Detect which cell encompasses the target text, then output its (X, Y) center coordinate. 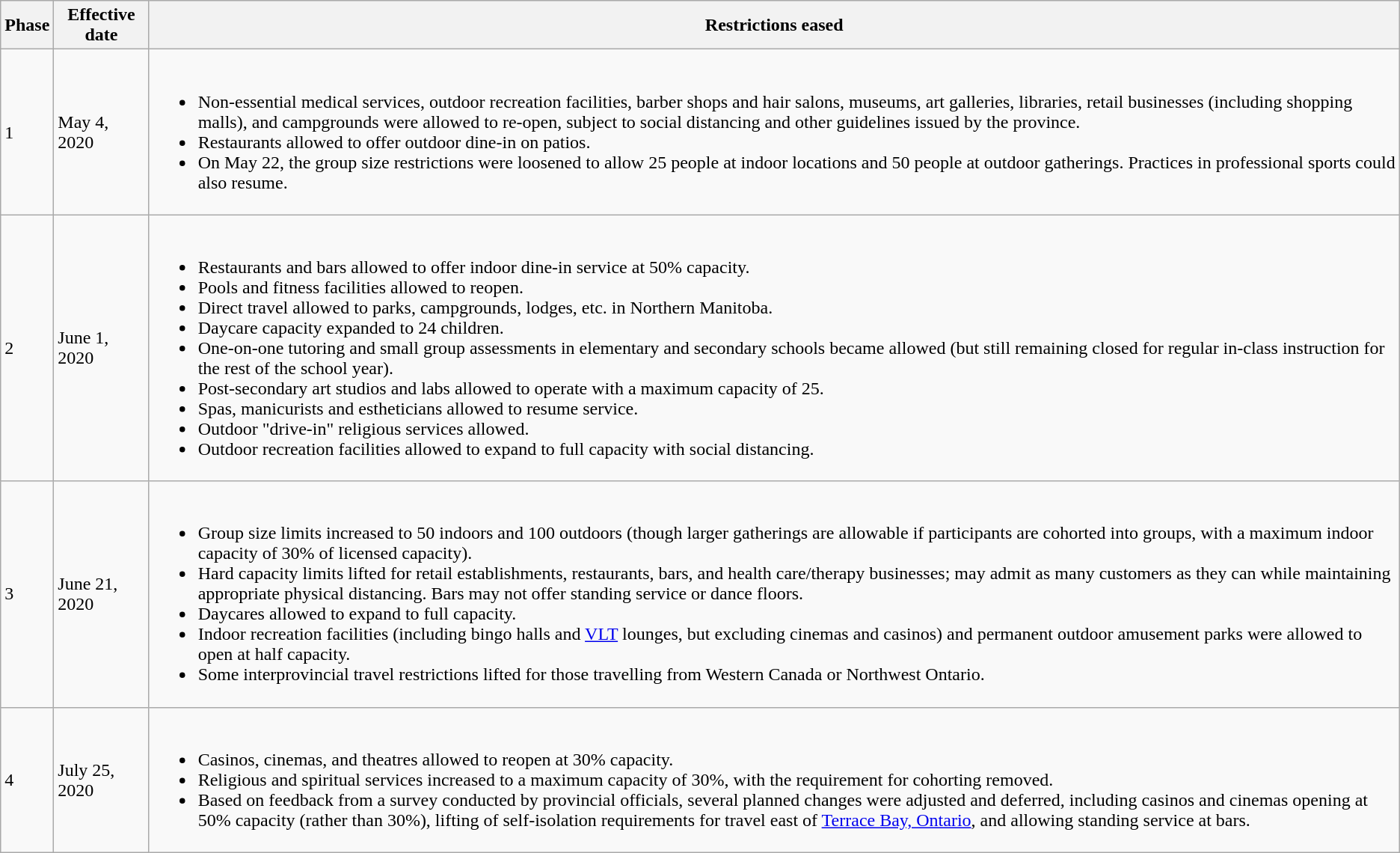
4 (27, 780)
Phase (27, 25)
June 21, 2020 (102, 594)
2 (27, 348)
June 1, 2020 (102, 348)
Restrictions eased (774, 25)
1 (27, 132)
July 25, 2020 (102, 780)
May 4, 2020 (102, 132)
3 (27, 594)
Effective date (102, 25)
